Return (X, Y) of the center of cell containing provided text 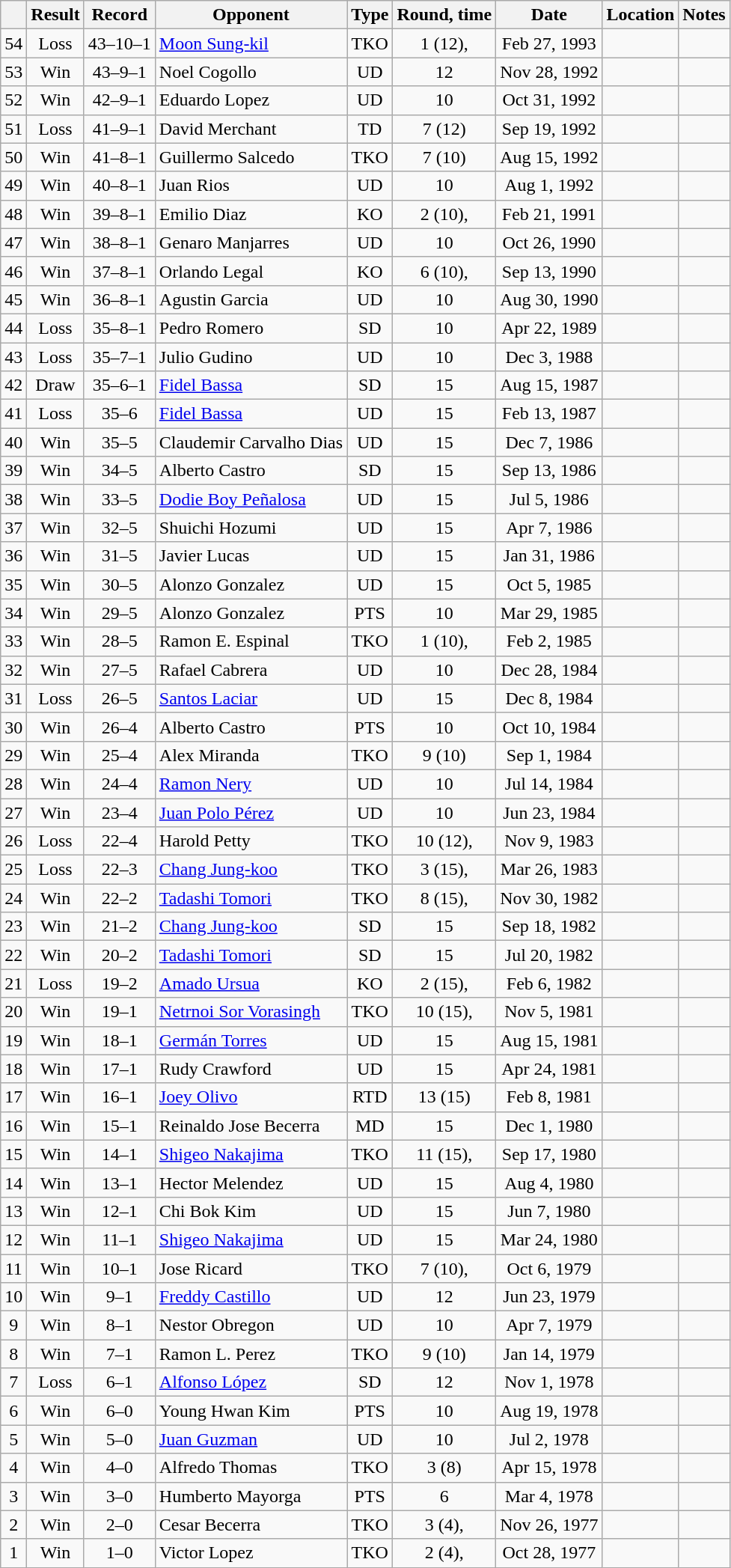
Sep 17, 1980 (549, 1154)
Santos Laciar (251, 698)
7 (10) (444, 157)
8 (15), (444, 898)
35–6–1 (120, 385)
Oct 26, 1990 (549, 242)
Feb 27, 1993 (549, 43)
Orlando Legal (251, 271)
Germán Torres (251, 1040)
Feb 21, 1991 (549, 214)
Nestor Obregon (251, 1326)
Dec 7, 1986 (549, 442)
Feb 8, 1981 (549, 1097)
Nov 9, 1983 (549, 841)
Apr 15, 1978 (549, 1468)
Jun 23, 1984 (549, 812)
49 (13, 186)
10–1 (120, 1269)
MD (370, 1126)
Nov 30, 1982 (549, 898)
4 (13, 1468)
Joey Olivo (251, 1097)
38–8–1 (120, 242)
23 (13, 927)
Emilio Diaz (251, 214)
Aug 15, 1992 (549, 157)
25 (13, 870)
Ramon L. Perez (251, 1354)
24 (13, 898)
36 (13, 556)
Sep 18, 1982 (549, 927)
32 (13, 670)
Apr 7, 1979 (549, 1326)
3 (4), (444, 1525)
3–0 (120, 1496)
Sep 13, 1990 (549, 271)
Jul 2, 1978 (549, 1439)
Aug 30, 1990 (549, 299)
6 (10), (444, 271)
29–5 (120, 613)
Dec 3, 1988 (549, 357)
Opponent (251, 15)
Javier Lucas (251, 556)
Jun 7, 1980 (549, 1211)
22–2 (120, 898)
Draw (55, 385)
Harold Petty (251, 841)
Jun 23, 1979 (549, 1297)
7 (13, 1382)
35–5 (120, 442)
12–1 (120, 1211)
27–5 (120, 670)
13 (15) (444, 1097)
Ramon Nery (251, 784)
2–0 (120, 1525)
8 (13, 1354)
18 (13, 1069)
Jan 31, 1986 (549, 556)
50 (13, 157)
5–0 (120, 1439)
Ramon E. Espinal (251, 641)
26 (13, 841)
17 (13, 1097)
Dodie Boy Peñalosa (251, 499)
35–6 (120, 414)
David Merchant (251, 129)
Sep 13, 1986 (549, 471)
10 (12), (444, 841)
10 (15), (444, 1012)
34–5 (120, 471)
Dec 1, 1980 (549, 1126)
13 (13, 1211)
Chi Bok Kim (251, 1211)
Freddy Castillo (251, 1297)
Hector Melendez (251, 1183)
Oct 28, 1977 (549, 1553)
41 (13, 414)
Pedro Romero (251, 328)
Result (55, 15)
Record (120, 15)
22–4 (120, 841)
23–4 (120, 812)
21 (13, 983)
Mar 26, 1983 (549, 870)
Juan Polo Pérez (251, 812)
Jan 14, 1979 (549, 1354)
3 (8) (444, 1468)
Sep 1, 1984 (549, 755)
16–1 (120, 1097)
42–9–1 (120, 100)
1–0 (120, 1553)
51 (13, 129)
3 (13, 1496)
Mar 24, 1980 (549, 1239)
47 (13, 242)
19–1 (120, 1012)
1 (13, 1553)
2 (4), (444, 1553)
14–1 (120, 1154)
42 (13, 385)
Sep 19, 1992 (549, 129)
Feb 2, 1985 (549, 641)
6–1 (120, 1382)
18–1 (120, 1040)
Oct 31, 1992 (549, 100)
43 (13, 357)
2 (13, 1525)
41–9–1 (120, 129)
11–1 (120, 1239)
54 (13, 43)
Type (370, 15)
11 (13, 1269)
Apr 24, 1981 (549, 1069)
17–1 (120, 1069)
Apr 7, 1986 (549, 528)
Noel Cogollo (251, 72)
39 (13, 471)
Juan Rios (251, 186)
Juan Guzman (251, 1439)
Jose Ricard (251, 1269)
45 (13, 299)
39–8–1 (120, 214)
2 (10), (444, 214)
Apr 22, 1989 (549, 328)
4–0 (120, 1468)
5 (13, 1439)
Oct 10, 1984 (549, 727)
Rudy Crawford (251, 1069)
37 (13, 528)
46 (13, 271)
RTD (370, 1097)
Nov 26, 1977 (549, 1525)
3 (15), (444, 870)
Eduardo Lopez (251, 100)
Julio Gudino (251, 357)
Aug 1, 1992 (549, 186)
26–4 (120, 727)
1 (10), (444, 641)
2 (15), (444, 983)
30 (13, 727)
29 (13, 755)
25–4 (120, 755)
Nov 5, 1981 (549, 1012)
1 (12), (444, 43)
34 (13, 613)
TD (370, 129)
9–1 (120, 1297)
22–3 (120, 870)
Genaro Manjarres (251, 242)
Humberto Mayorga (251, 1496)
20–2 (120, 955)
15–1 (120, 1126)
40–8–1 (120, 186)
27 (13, 812)
26–5 (120, 698)
43–10–1 (120, 43)
Mar 29, 1985 (549, 613)
Reinaldo Jose Becerra (251, 1126)
Aug 15, 1981 (549, 1040)
Agustin Garcia (251, 299)
38 (13, 499)
28 (13, 784)
48 (13, 214)
Cesar Becerra (251, 1525)
9 (13, 1326)
35–8–1 (120, 328)
43–9–1 (120, 72)
Claudemir Carvalho Dias (251, 442)
Mar 4, 1978 (549, 1496)
41–8–1 (120, 157)
11 (15), (444, 1154)
Alex Miranda (251, 755)
52 (13, 100)
14 (13, 1183)
Round, time (444, 15)
Oct 6, 1979 (549, 1269)
7 (12) (444, 129)
31 (13, 698)
Rafael Cabrera (251, 670)
Aug 15, 1987 (549, 385)
Jul 20, 1982 (549, 955)
6–0 (120, 1411)
Netrnoi Sor Vorasingh (251, 1012)
35 (13, 585)
Victor Lopez (251, 1553)
24–4 (120, 784)
33 (13, 641)
8–1 (120, 1326)
Dec 28, 1984 (549, 670)
33–5 (120, 499)
Dec 8, 1984 (549, 698)
32–5 (120, 528)
30–5 (120, 585)
Alfonso López (251, 1382)
19–2 (120, 983)
Young Hwan Kim (251, 1411)
Nov 1, 1978 (549, 1382)
16 (13, 1126)
36–8–1 (120, 299)
13–1 (120, 1183)
Shuichi Hozumi (251, 528)
22 (13, 955)
35–7–1 (120, 357)
28–5 (120, 641)
19 (13, 1040)
Feb 6, 1982 (549, 983)
Jul 14, 1984 (549, 784)
Alfredo Thomas (251, 1468)
44 (13, 328)
Location (640, 15)
Oct 5, 1985 (549, 585)
31–5 (120, 556)
Notes (704, 15)
Aug 4, 1980 (549, 1183)
Feb 13, 1987 (549, 414)
Aug 19, 1978 (549, 1411)
37–8–1 (120, 271)
20 (13, 1012)
Amado Ursua (251, 983)
7 (10), (444, 1269)
Nov 28, 1992 (549, 72)
Guillermo Salcedo (251, 157)
Date (549, 15)
21–2 (120, 927)
53 (13, 72)
Jul 5, 1986 (549, 499)
7–1 (120, 1354)
40 (13, 442)
Moon Sung-kil (251, 43)
